For the text-containing cell, return its midpoint in [X, Y] coordinate format. 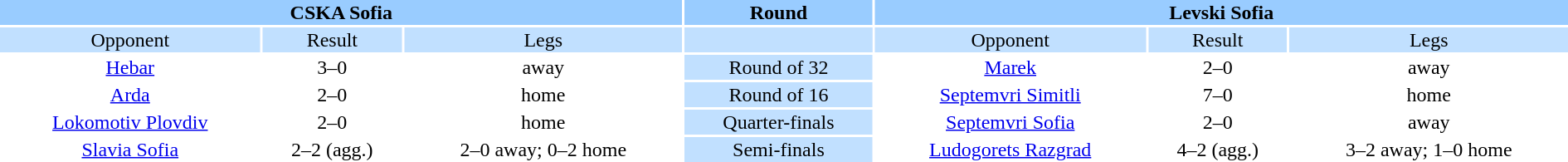
CSKA Sofia [341, 12]
Septemvri Sofia [1010, 122]
Slavia Sofia [130, 150]
Septemvri Simitli [1010, 95]
Round [778, 12]
Levski Sofia [1221, 12]
3–0 [332, 67]
Semi-finals [778, 150]
Lokomotiv Plovdiv [130, 122]
Hebar [130, 67]
Round of 16 [778, 95]
2–0 away; 0–2 home [543, 150]
Quarter-finals [778, 122]
Marek [1010, 67]
4–2 (agg.) [1218, 150]
Ludogorets Razgrad [1010, 150]
Arda [130, 95]
7–0 [1218, 95]
Round of 32 [778, 67]
3–2 away; 1–0 home [1429, 150]
2–2 (agg.) [332, 150]
